From the cell containing the given text, extract its center point as (X, Y) coordinate. 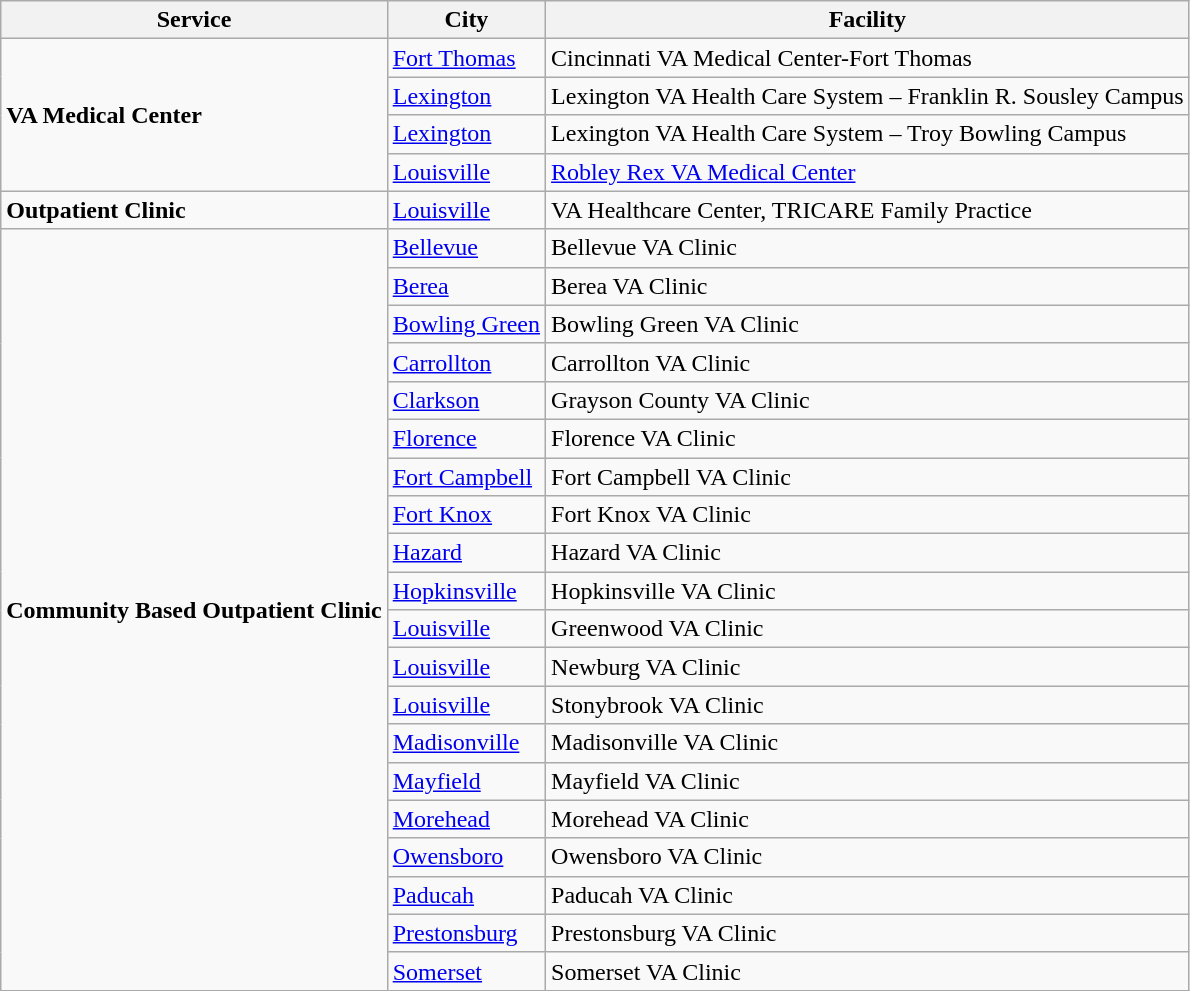
Florence (466, 438)
Owensboro VA Clinic (868, 857)
Bellevue (466, 248)
Berea (466, 286)
Lexington VA Health Care System – Troy Bowling Campus (868, 134)
Bowling Green (466, 324)
Lexington VA Health Care System – Franklin R. Sousley Campus (868, 96)
City (466, 20)
VA Healthcare Center, TRICARE Family Practice (868, 210)
Fort Knox VA Clinic (868, 515)
Fort Knox (466, 515)
Paducah (466, 895)
Hopkinsville VA Clinic (868, 591)
Greenwood VA Clinic (868, 629)
Grayson County VA Clinic (868, 400)
Fort Campbell (466, 477)
Cincinnati VA Medical Center-Fort Thomas (868, 58)
Paducah VA Clinic (868, 895)
Bowling Green VA Clinic (868, 324)
Newburg VA Clinic (868, 667)
Madisonville VA Clinic (868, 743)
Community Based Outpatient Clinic (194, 610)
Robley Rex VA Medical Center (868, 172)
Somerset (466, 971)
Fort Thomas (466, 58)
Madisonville (466, 743)
Prestonsburg (466, 933)
Carrollton (466, 362)
Morehead (466, 819)
Hazard VA Clinic (868, 553)
Mayfield VA Clinic (868, 781)
Owensboro (466, 857)
Clarkson (466, 400)
VA Medical Center (194, 115)
Hazard (466, 553)
Facility (868, 20)
Bellevue VA Clinic (868, 248)
Prestonsburg VA Clinic (868, 933)
Somerset VA Clinic (868, 971)
Outpatient Clinic (194, 210)
Florence VA Clinic (868, 438)
Fort Campbell VA Clinic (868, 477)
Service (194, 20)
Morehead VA Clinic (868, 819)
Mayfield (466, 781)
Carrollton VA Clinic (868, 362)
Hopkinsville (466, 591)
Stonybrook VA Clinic (868, 705)
Berea VA Clinic (868, 286)
